Locate the cell with the specified text and output its [X, Y] center coordinate. 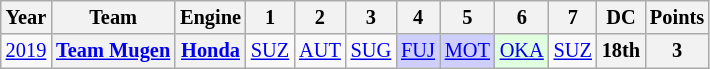
Team Mugen [113, 51]
18th [621, 51]
DC [621, 17]
7 [573, 17]
2 [320, 17]
Year [26, 17]
Engine [210, 17]
SUG [371, 51]
Points [677, 17]
FUJ [418, 51]
AUT [320, 51]
OKA [522, 51]
1 [270, 17]
Team [113, 17]
4 [418, 17]
MOT [468, 51]
Honda [210, 51]
6 [522, 17]
5 [468, 17]
2019 [26, 51]
